Scan for the cell matching the given text and deliver its (x, y) coordinate at center. 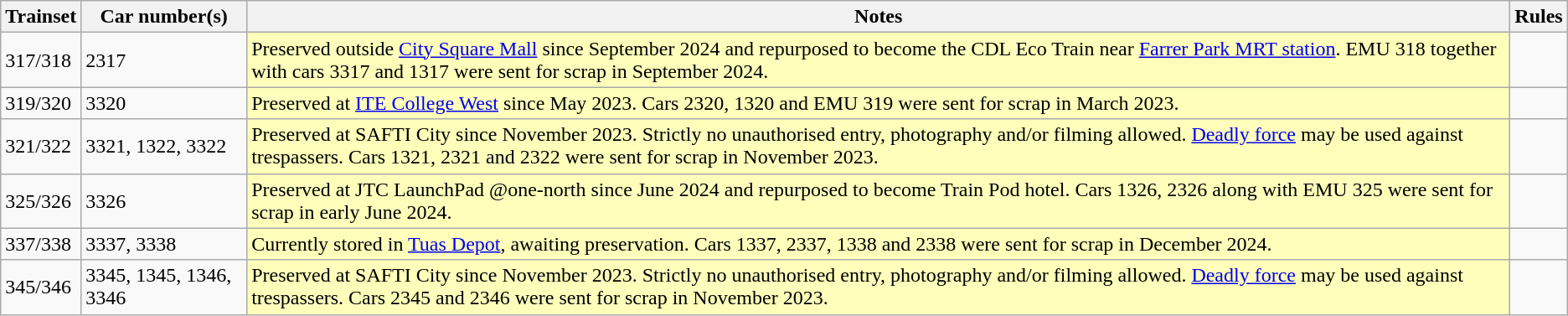
319/320 (41, 103)
3326 (164, 201)
321/322 (41, 146)
317/318 (41, 60)
3337, 3338 (164, 244)
Car number(s) (164, 17)
Rules (1539, 17)
Trainset (41, 17)
2317 (164, 60)
3321, 1322, 3322 (164, 146)
Currently stored in Tuas Depot, awaiting preservation. Cars 1337, 2337, 1338 and 2338 were sent for scrap in December 2024. (879, 244)
3320 (164, 103)
337/338 (41, 244)
Notes (879, 17)
Preserved at ITE College West since May 2023. Cars 2320, 1320 and EMU 319 were sent for scrap in March 2023. (879, 103)
325/326 (41, 201)
3345, 1345, 1346, 3346 (164, 287)
345/346 (41, 287)
